Determine the (x, y) coordinate at the center of the cell enclosing the given text.  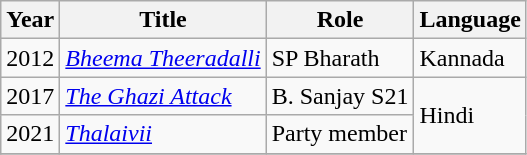
Party member (340, 134)
Bheema Theeradalli (163, 58)
Hindi (470, 115)
B. Sanjay S21 (340, 96)
The Ghazi Attack (163, 96)
2012 (30, 58)
2017 (30, 96)
Language (470, 20)
Kannada (470, 58)
Year (30, 20)
Title (163, 20)
SP Bharath (340, 58)
Thalaivii (163, 134)
2021 (30, 134)
Role (340, 20)
